Determine the [X, Y] coordinate at the center of the cell enclosing the given text.  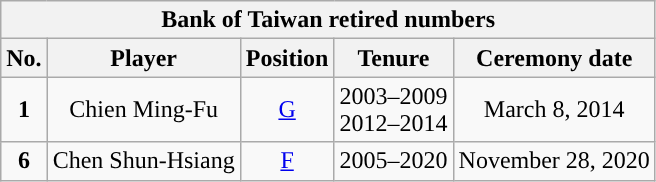
Bank of Taiwan retired numbers [328, 20]
2005–2020 [394, 161]
1 [24, 110]
6 [24, 161]
F [287, 161]
G [287, 110]
Chen Shun-Hsiang [144, 161]
Chien Ming-Fu [144, 110]
Ceremony date [554, 58]
November 28, 2020 [554, 161]
Position [287, 58]
Tenure [394, 58]
No. [24, 58]
Player [144, 58]
March 8, 2014 [554, 110]
2003–20092012–2014 [394, 110]
